Output the [X, Y] coordinate of the center of the cell containing the given text.  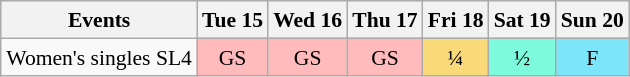
Women's singles SL4 [99, 56]
½ [522, 56]
Events [99, 20]
Thu 17 [385, 20]
Tue 15 [232, 20]
F [592, 56]
Sun 20 [592, 20]
Wed 16 [308, 20]
Fri 18 [456, 20]
Sat 19 [522, 20]
¼ [456, 56]
